Output the (x, y) coordinate of the center of the cell containing the given text.  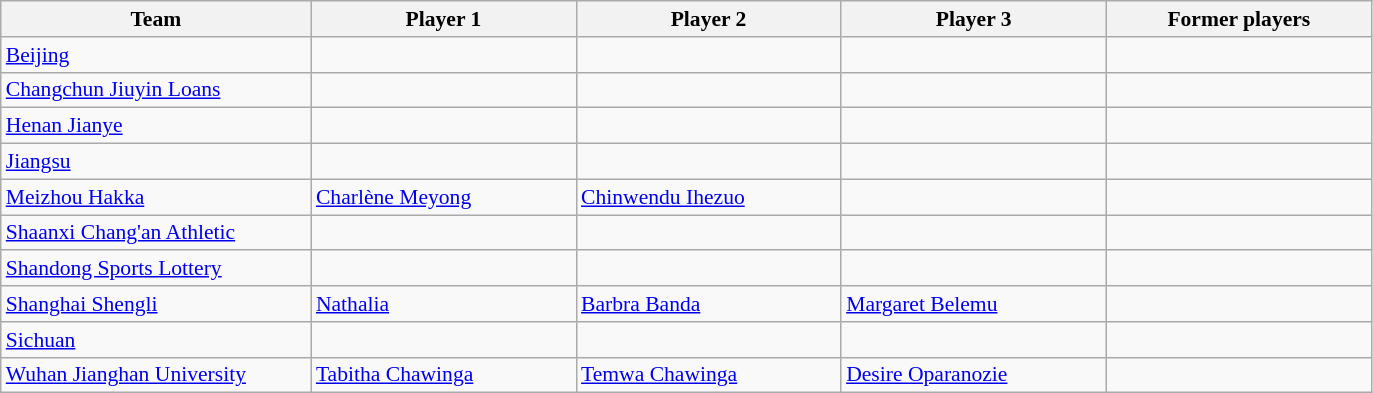
Shanghai Shengli (156, 304)
Beijing (156, 55)
Player 3 (974, 19)
Nathalia (444, 304)
Desire Oparanozie (974, 375)
Jiangsu (156, 162)
Henan Jianye (156, 126)
Margaret Belemu (974, 304)
Player 1 (444, 19)
Tabitha Chawinga (444, 375)
Temwa Chawinga (708, 375)
Charlène Meyong (444, 197)
Wuhan Jianghan University (156, 375)
Sichuan (156, 340)
Chinwendu Ihezuo (708, 197)
Former players (1238, 19)
Barbra Banda (708, 304)
Meizhou Hakka (156, 197)
Changchun Jiuyin Loans (156, 90)
Player 2 (708, 19)
Shaanxi Chang'an Athletic (156, 233)
Team (156, 19)
Shandong Sports Lottery (156, 269)
